Capture the cell that displays the provided text and extract its [X, Y] central coordinate. 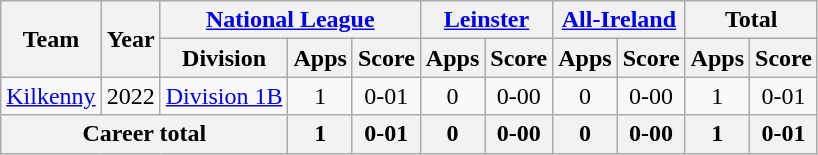
Division 1B [224, 96]
Year [130, 39]
2022 [130, 96]
Career total [144, 134]
All-Ireland [619, 20]
Leinster [486, 20]
National League [290, 20]
Kilkenny [51, 96]
Division [224, 58]
Total [751, 20]
Team [51, 39]
